For the text-containing cell, return its midpoint in (X, Y) coordinate format. 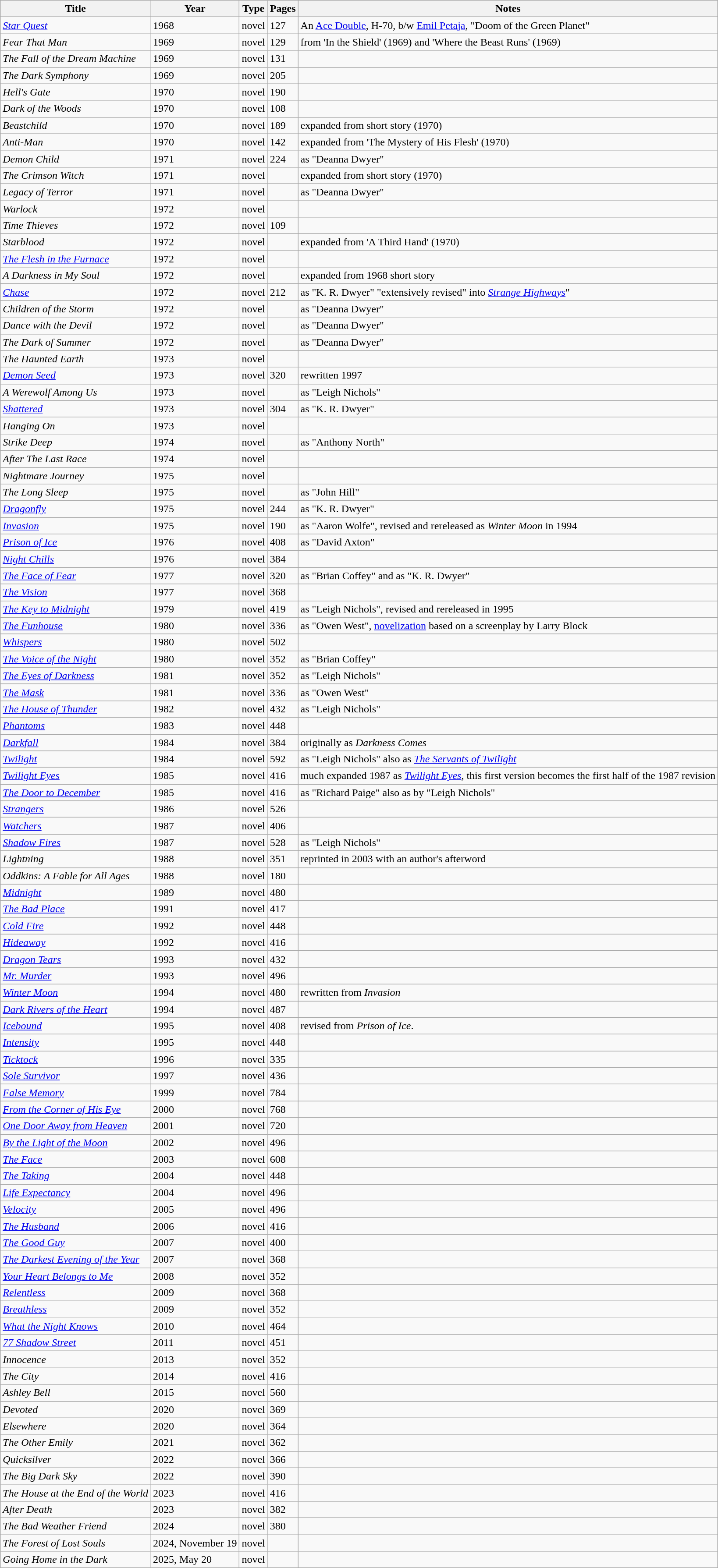
as "Aaron Wolfe", revised and rereleased as Winter Moon in 1994 (508, 526)
Shattered (75, 409)
390 (283, 1476)
An Ace Double, H-70, b/w Emil Petaja, "Doom of the Green Planet" (508, 25)
Star Quest (75, 25)
784 (283, 1093)
Beastchild (75, 125)
from 'In the Shield' (1969) and 'Where the Beast Runs' (1969) (508, 42)
The Funhouse (75, 626)
366 (283, 1459)
Elsewhere (75, 1426)
464 (283, 1326)
131 (283, 59)
The Forest of Lost Souls (75, 1543)
By the Light of the Moon (75, 1143)
False Memory (75, 1093)
originally as Darkness Comes (508, 743)
Phantoms (75, 726)
2015 (195, 1393)
Demon Seed (75, 375)
180 (283, 876)
Winter Moon (75, 992)
Twilight Eyes (75, 776)
The Mask (75, 692)
Prison of Ice (75, 542)
After Death (75, 1509)
369 (283, 1409)
The House at the End of the World (75, 1493)
2011 (195, 1343)
as "Owen West" (508, 692)
A Werewolf Among Us (75, 392)
Cold Fire (75, 926)
Dance with the Devil (75, 326)
The Dark Symphony (75, 75)
Legacy of Terror (75, 192)
2025, May 20 (195, 1560)
Warlock (75, 209)
560 (283, 1393)
419 (283, 609)
2005 (195, 1209)
487 (283, 1009)
2024 (195, 1526)
224 (283, 159)
Lightning (75, 859)
1982 (195, 709)
Dragon Tears (75, 959)
417 (283, 909)
1968 (195, 25)
as "Leigh Nichols" also as The Servants of Twilight (508, 759)
The Key to Midnight (75, 609)
212 (283, 292)
1989 (195, 892)
reprinted in 2003 with an author's afterword (508, 859)
much expanded 1987 as Twilight Eyes, this first version becomes the first half of the 1987 revision (508, 776)
The Darkest Evening of the Year (75, 1259)
382 (283, 1509)
The Long Sleep (75, 492)
Your Heart Belongs to Me (75, 1276)
400 (283, 1242)
380 (283, 1526)
1996 (195, 1059)
Time Thieves (75, 226)
expanded from 'The Mystery of His Flesh' (1970) (508, 142)
The Face (75, 1159)
502 (283, 642)
Fear That Man (75, 42)
Pages (283, 9)
592 (283, 759)
2003 (195, 1159)
451 (283, 1343)
2013 (195, 1359)
expanded from 'A Third Hand' (1970) (508, 242)
142 (283, 142)
as "Leigh Nichols", revised and rereleased in 1995 (508, 609)
Darkfall (75, 743)
One Door Away from Heaven (75, 1126)
as "Brian Coffey" (508, 659)
2024, November 19 (195, 1543)
Innocence (75, 1359)
Chase (75, 292)
rewritten from Invasion (508, 992)
Twilight (75, 759)
The Husband (75, 1226)
129 (283, 42)
2010 (195, 1326)
Strike Deep (75, 442)
The Door to December (75, 793)
The Other Emily (75, 1443)
rewritten 1997 (508, 375)
as "Owen West", novelization based on a screenplay by Larry Block (508, 626)
1979 (195, 609)
The Fall of the Dream Machine (75, 59)
After The Last Race (75, 459)
362 (283, 1443)
Dark Rivers of the Heart (75, 1009)
127 (283, 25)
Ticktock (75, 1059)
Nightmare Journey (75, 475)
436 (283, 1076)
2021 (195, 1443)
The Good Guy (75, 1242)
The Vision (75, 592)
as "Richard Paige" also as by "Leigh Nichols" (508, 793)
364 (283, 1426)
1986 (195, 809)
1999 (195, 1093)
2002 (195, 1143)
Anti-Man (75, 142)
77 Shadow Street (75, 1343)
Going Home in the Dark (75, 1560)
The Dark of Summer (75, 342)
The City (75, 1376)
Demon Child (75, 159)
406 (283, 826)
The Voice of the Night (75, 659)
as "John Hill" (508, 492)
Shadow Fires (75, 842)
Relentless (75, 1293)
expanded from 1968 short story (508, 276)
Icebound (75, 1026)
2014 (195, 1376)
The Flesh in the Furnace (75, 259)
109 (283, 226)
Hell's Gate (75, 92)
The Face of Fear (75, 576)
The Taking (75, 1176)
2000 (195, 1109)
304 (283, 409)
205 (283, 75)
The Big Dark Sky (75, 1476)
The Bad Place (75, 909)
The House of Thunder (75, 709)
351 (283, 859)
Intensity (75, 1043)
Quicksilver (75, 1459)
revised from Prison of Ice. (508, 1026)
Children of the Storm (75, 309)
Oddkins: A Fable for All Ages (75, 876)
108 (283, 109)
2008 (195, 1276)
244 (283, 509)
1997 (195, 1076)
as "K. R. Dwyer" "extensively revised" into Strange Highways" (508, 292)
Title (75, 9)
A Darkness in My Soul (75, 276)
Ashley Bell (75, 1393)
as "David Axton" (508, 542)
Velocity (75, 1209)
as "Brian Coffey" and as "K. R. Dwyer" (508, 576)
Hideaway (75, 942)
The Bad Weather Friend (75, 1526)
Starblood (75, 242)
What the Night Knows (75, 1326)
Whispers (75, 642)
1991 (195, 909)
Midnight (75, 892)
Dragonfly (75, 509)
720 (283, 1126)
The Crimson Witch (75, 175)
Year (195, 9)
Watchers (75, 826)
Invasion (75, 526)
Hanging On (75, 425)
The Haunted Earth (75, 359)
1983 (195, 726)
528 (283, 842)
Night Chills (75, 559)
as "Anthony North" (508, 442)
2006 (195, 1226)
Strangers (75, 809)
189 (283, 125)
2001 (195, 1126)
768 (283, 1109)
335 (283, 1059)
Life Expectancy (75, 1193)
Mr. Murder (75, 976)
From the Corner of His Eye (75, 1109)
Devoted (75, 1409)
Type (253, 9)
The Eyes of Darkness (75, 676)
Notes (508, 9)
608 (283, 1159)
526 (283, 809)
Sole Survivor (75, 1076)
Breathless (75, 1310)
Dark of the Woods (75, 109)
